Identify which cell holds the provided text, then report its [X, Y] central coordinate. 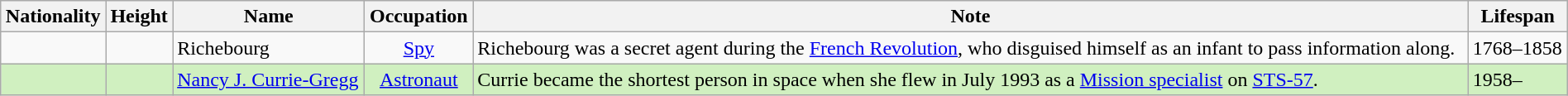
1958– [1518, 79]
Astronaut [418, 79]
Spy [418, 48]
Height [139, 17]
1768–1858 [1518, 48]
Currie became the shortest person in space when she flew in July 1993 as a Mission specialist on STS-57. [971, 79]
Richebourg [269, 48]
Lifespan [1518, 17]
Note [971, 17]
Nationality [53, 17]
Occupation [418, 17]
Richebourg was a secret agent during the French Revolution, who disguised himself as an infant to pass information along. [971, 48]
Nancy J. Currie-Gregg [269, 79]
Name [269, 17]
